Extract the (x, y) coordinate from the center of the cell holding the provided text.  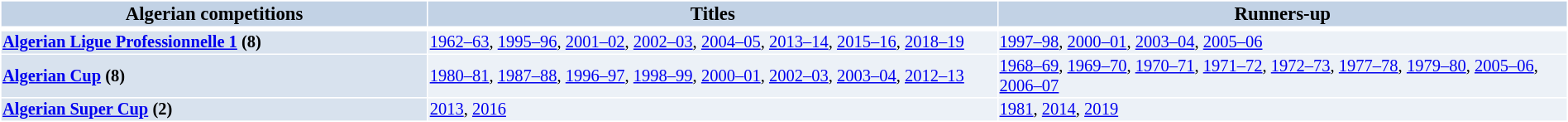
1962–63, 1995–96, 2001–02, 2002–03, 2004–05, 2013–14, 2015–16, 2018–19 (713, 42)
1968–69, 1969–70, 1970–71, 1971–72, 1972–73, 1977–78, 1979–80, 2005–06, 2006–07 (1282, 76)
1981, 2014, 2019 (1282, 110)
Algerian Super Cup (2) (215, 110)
Algerian Ligue Professionnelle 1 (8) (215, 42)
2013, 2016 (713, 110)
1997–98, 2000–01, 2003–04, 2005–06 (1282, 42)
Titles (713, 14)
1980–81, 1987–88, 1996–97, 1998–99, 2000–01, 2002–03, 2003–04, 2012–13 (713, 76)
Runners-up (1282, 14)
Algerian competitions (215, 14)
Algerian Cup (8) (215, 76)
